Output the (X, Y) coordinate of the center of the cell containing the given text.  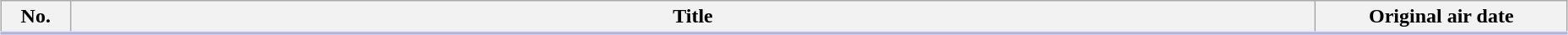
Title (693, 17)
Original air date (1441, 17)
No. (35, 17)
